Provide the (x, y) coordinate of the cell's center where the given text is located.  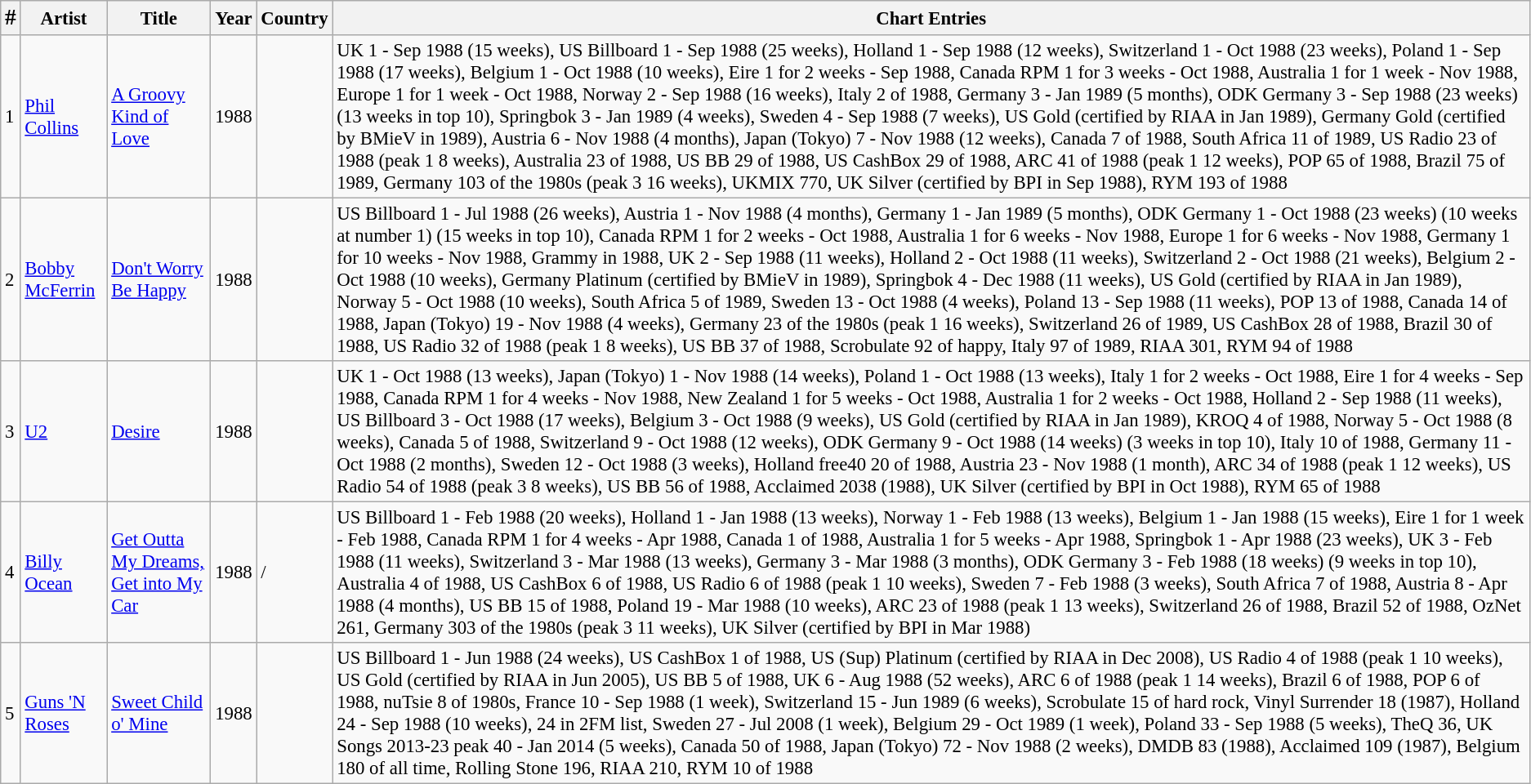
4 (11, 573)
Sweet Child o' Mine (158, 714)
Desire (158, 431)
Title (158, 18)
Don't Worry Be Happy (158, 280)
Bobby McFerrin (64, 280)
/ (294, 573)
Get Outta My Dreams, Get into My Car (158, 573)
5 (11, 714)
Year (234, 18)
1 (11, 117)
Guns 'N Roses (64, 714)
A Groovy Kind of Love (158, 117)
Phil Collins (64, 117)
Billy Ocean (64, 573)
# (11, 18)
Chart Entries (931, 18)
Artist (64, 18)
3 (11, 431)
Country (294, 18)
U2 (64, 431)
2 (11, 280)
